For the text-containing cell, return its midpoint in (x, y) coordinate format. 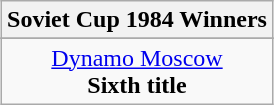
Soviet Cup 1984 Winners (138, 20)
Dynamo MoscowSixth title (138, 72)
